Return the (X, Y) coordinate for the center point of the cell that contains the specified text.  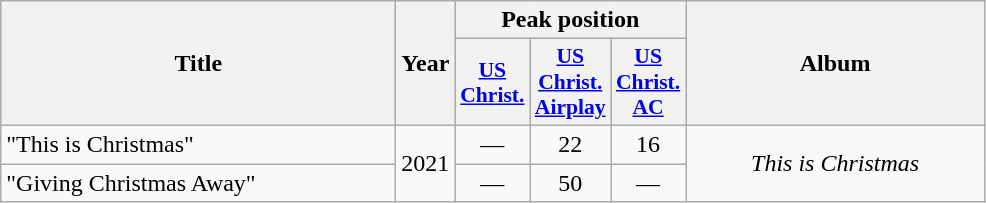
"Giving Christmas Away" (198, 183)
50 (570, 183)
"This is Christmas" (198, 144)
USChrist. (492, 82)
Album (836, 64)
Title (198, 64)
2021 (426, 163)
Peak position (570, 20)
USChrist.Airplay (570, 82)
22 (570, 144)
Year (426, 64)
This is Christmas (836, 163)
16 (648, 144)
USChrist.AC (648, 82)
